Capture the cell that displays the provided text and extract its (X, Y) central coordinate. 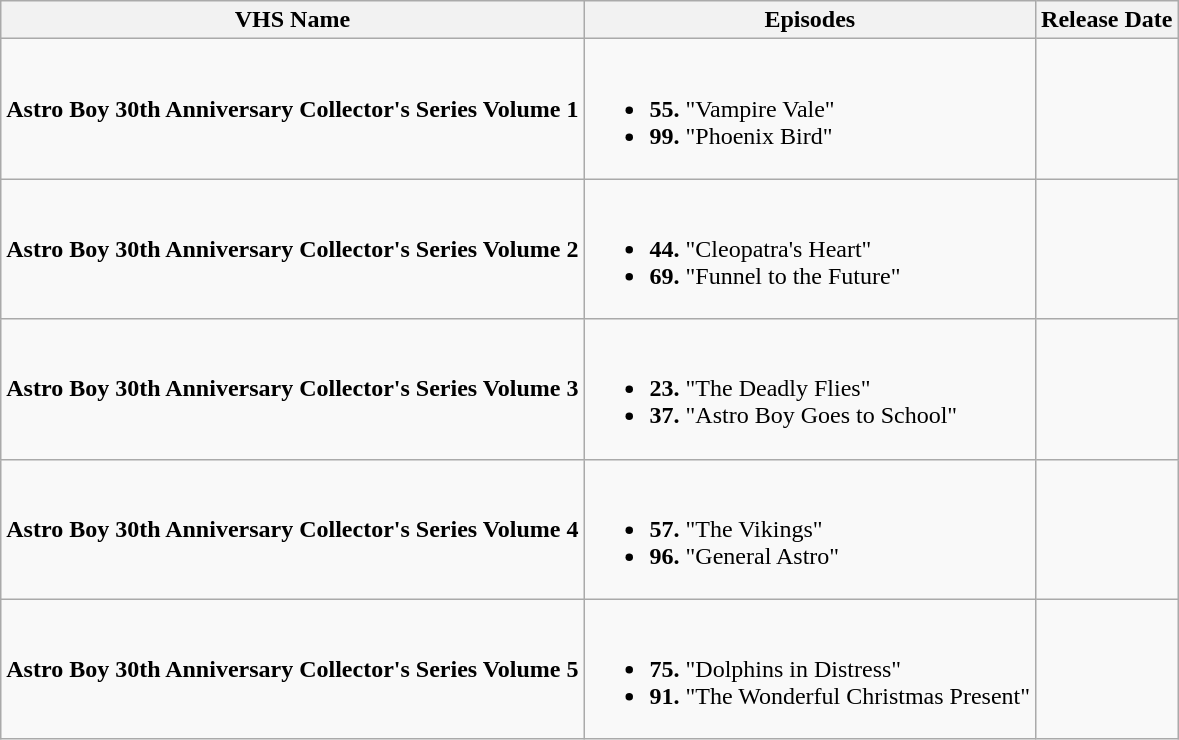
Astro Boy 30th Anniversary Collector's Series Volume 1 (292, 109)
55. "Vampire Vale"99. "Phoenix Bird" (810, 109)
Episodes (810, 20)
23. "The Deadly Flies"37. "Astro Boy Goes to School" (810, 389)
Astro Boy 30th Anniversary Collector's Series Volume 5 (292, 669)
Astro Boy 30th Anniversary Collector's Series Volume 4 (292, 529)
44. "Cleopatra's Heart"69. "Funnel to the Future" (810, 249)
57. "The Vikings"96. "General Astro" (810, 529)
Astro Boy 30th Anniversary Collector's Series Volume 2 (292, 249)
Release Date (1107, 20)
VHS Name (292, 20)
Astro Boy 30th Anniversary Collector's Series Volume 3 (292, 389)
75. "Dolphins in Distress"91. "The Wonderful Christmas Present" (810, 669)
